Output the (x, y) coordinate of the center of the cell containing the given text.  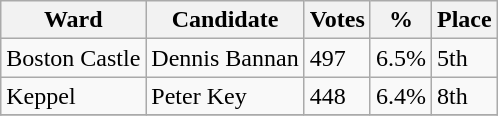
Candidate (225, 20)
Place (464, 20)
5th (464, 58)
Dennis Bannan (225, 58)
6.4% (400, 96)
Ward (74, 20)
8th (464, 96)
Keppel (74, 96)
497 (337, 58)
Peter Key (225, 96)
Boston Castle (74, 58)
% (400, 20)
6.5% (400, 58)
Votes (337, 20)
448 (337, 96)
